Locate the cell with the specified text and output its (x, y) center coordinate. 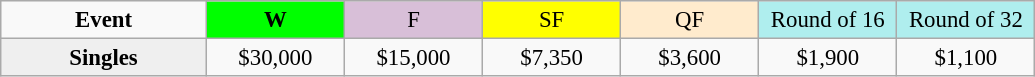
W (275, 20)
$15,000 (413, 58)
QF (690, 20)
Round of 32 (966, 20)
$3,600 (690, 58)
SF (552, 20)
Event (104, 20)
F (413, 20)
$30,000 (275, 58)
$1,900 (828, 58)
Round of 16 (828, 20)
Singles (104, 58)
$7,350 (552, 58)
$1,100 (966, 58)
